Pinpoint the cell where the given text exists, returning its (X, Y) midpoint coordinate. 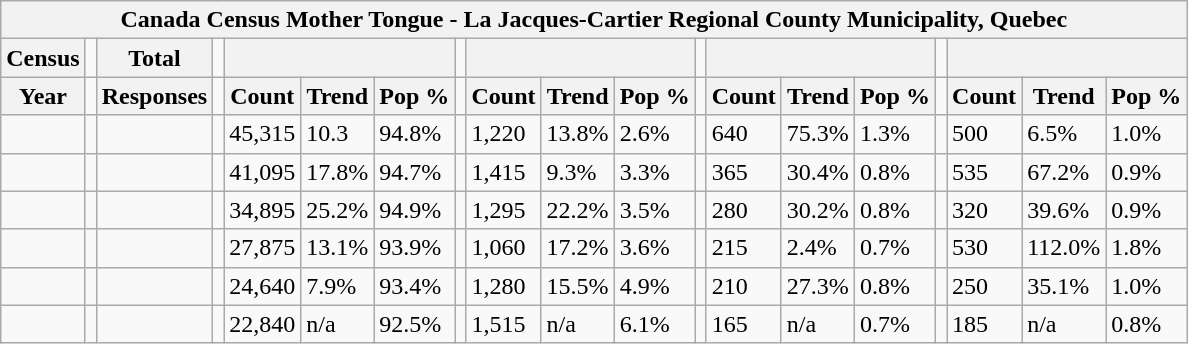
27.3% (818, 286)
3.5% (654, 210)
24,640 (262, 286)
215 (744, 248)
27,875 (262, 248)
6.5% (1064, 134)
94.8% (414, 134)
25.2% (338, 210)
7.9% (338, 286)
10.3 (338, 134)
39.6% (1064, 210)
1,295 (504, 210)
500 (984, 134)
9.3% (578, 172)
Responses (154, 96)
365 (744, 172)
75.3% (818, 134)
4.9% (654, 286)
Year (43, 96)
15.5% (578, 286)
30.2% (818, 210)
22.2% (578, 210)
17.2% (578, 248)
22,840 (262, 324)
250 (984, 286)
185 (984, 324)
1,060 (504, 248)
210 (744, 286)
6.1% (654, 324)
640 (744, 134)
93.4% (414, 286)
320 (984, 210)
3.3% (654, 172)
1.8% (1146, 248)
94.7% (414, 172)
Total (154, 58)
17.8% (338, 172)
3.6% (654, 248)
34,895 (262, 210)
1,220 (504, 134)
92.5% (414, 324)
165 (744, 324)
1.3% (894, 134)
530 (984, 248)
67.2% (1064, 172)
2.6% (654, 134)
1,515 (504, 324)
Canada Census Mother Tongue - La Jacques-Cartier Regional County Municipality, Quebec (594, 20)
41,095 (262, 172)
2.4% (818, 248)
35.1% (1064, 286)
112.0% (1064, 248)
1,415 (504, 172)
30.4% (818, 172)
535 (984, 172)
45,315 (262, 134)
93.9% (414, 248)
13.8% (578, 134)
94.9% (414, 210)
Census (43, 58)
280 (744, 210)
13.1% (338, 248)
1,280 (504, 286)
